Extract the (x, y) coordinate from the center of the cell holding the provided text.  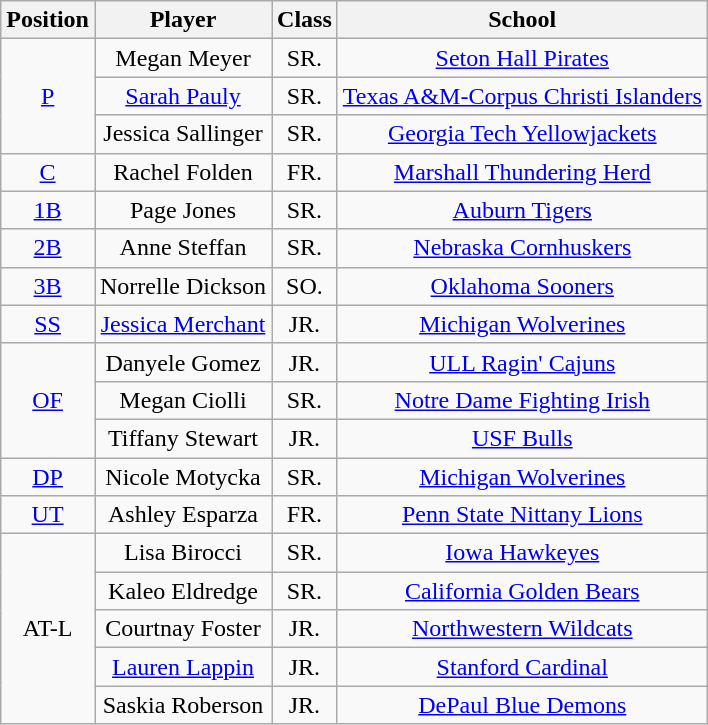
DePaul Blue Demons (522, 705)
Norrelle Dickson (182, 286)
Auburn Tigers (522, 210)
Notre Dame Fighting Irish (522, 400)
1B (48, 210)
Jessica Merchant (182, 324)
Seton Hall Pirates (522, 58)
Megan Ciolli (182, 400)
Anne Steffan (182, 248)
Stanford Cardinal (522, 667)
Nebraska Cornhuskers (522, 248)
C (48, 172)
Rachel Folden (182, 172)
OF (48, 400)
Lauren Lappin (182, 667)
California Golden Bears (522, 591)
Kaleo Eldredge (182, 591)
School (522, 20)
Tiffany Stewart (182, 438)
Sarah Pauly (182, 96)
Texas A&M-Corpus Christi Islanders (522, 96)
Megan Meyer (182, 58)
Oklahoma Sooners (522, 286)
Player (182, 20)
Nicole Motycka (182, 477)
Danyele Gomez (182, 362)
Marshall Thundering Herd (522, 172)
USF Bulls (522, 438)
Georgia Tech Yellowjackets (522, 134)
DP (48, 477)
Iowa Hawkeyes (522, 553)
Saskia Roberson (182, 705)
Jessica Sallinger (182, 134)
P (48, 96)
ULL Ragin' Cajuns (522, 362)
SO. (305, 286)
SS (48, 324)
Lisa Birocci (182, 553)
3B (48, 286)
Northwestern Wildcats (522, 629)
Class (305, 20)
Position (48, 20)
Ashley Esparza (182, 515)
Page Jones (182, 210)
Courtnay Foster (182, 629)
UT (48, 515)
2B (48, 248)
Penn State Nittany Lions (522, 515)
AT-L (48, 629)
